Return [x, y] of the center of cell containing provided text 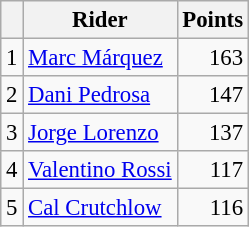
117 [212, 170]
137 [212, 133]
2 [12, 95]
147 [212, 95]
Rider [100, 20]
Marc Márquez [100, 58]
4 [12, 170]
116 [212, 208]
1 [12, 58]
Cal Crutchlow [100, 208]
Dani Pedrosa [100, 95]
5 [12, 208]
Valentino Rossi [100, 170]
163 [212, 58]
Jorge Lorenzo [100, 133]
Points [212, 20]
3 [12, 133]
